Locate the cell with the specified text and output its [X, Y] center coordinate. 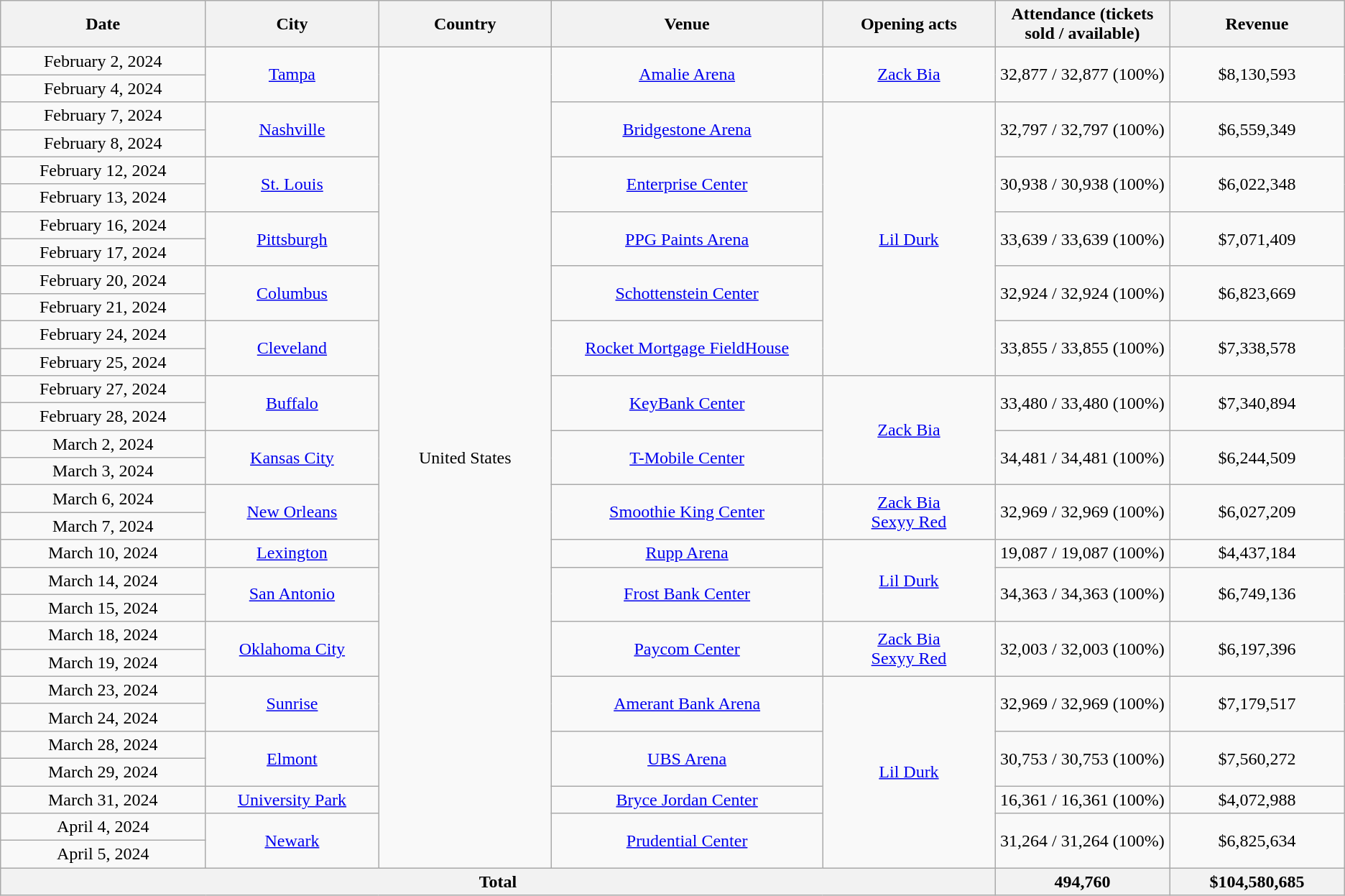
Columbus [292, 293]
16,361 / 16,361 (100%) [1082, 800]
34,363 / 34,363 (100%) [1082, 594]
T-Mobile Center [687, 458]
Revenue [1257, 24]
$7,071,409 [1257, 239]
$7,340,894 [1257, 403]
32,877 / 32,877 (100%) [1082, 75]
$6,244,509 [1257, 458]
$6,027,209 [1257, 512]
Attendance (tickets sold / available) [1082, 24]
Buffalo [292, 403]
19,087 / 19,087 (100%) [1082, 553]
Sunrise [292, 703]
City [292, 24]
San Antonio [292, 594]
$104,580,685 [1257, 882]
March 14, 2024 [103, 581]
PPG Paints Arena [687, 239]
March 2, 2024 [103, 444]
March 28, 2024 [103, 744]
Smoothie King Center [687, 512]
March 6, 2024 [103, 499]
February 25, 2024 [103, 361]
February 7, 2024 [103, 116]
Amerant Bank Arena [687, 703]
Amalie Arena [687, 75]
Oklahoma City [292, 649]
494,760 [1082, 882]
Nashville [292, 129]
$6,749,136 [1257, 594]
30,938 / 30,938 (100%) [1082, 184]
Opening acts [909, 24]
KeyBank Center [687, 403]
February 12, 2024 [103, 170]
33,480 / 33,480 (100%) [1082, 403]
32,924 / 32,924 (100%) [1082, 293]
February 17, 2024 [103, 252]
Total [498, 882]
Newark [292, 841]
$8,130,593 [1257, 75]
Paycom Center [687, 649]
33,639 / 33,639 (100%) [1082, 239]
Bryce Jordan Center [687, 800]
March 24, 2024 [103, 717]
Date [103, 24]
$7,338,578 [1257, 348]
United States [465, 458]
$4,437,184 [1257, 553]
Rupp Arena [687, 553]
February 20, 2024 [103, 280]
Elmont [292, 758]
Rocket Mortgage FieldHouse [687, 348]
$7,179,517 [1257, 703]
Schottenstein Center [687, 293]
30,753 / 30,753 (100%) [1082, 758]
$6,197,396 [1257, 649]
Prudential Center [687, 841]
33,855 / 33,855 (100%) [1082, 348]
Enterprise Center [687, 184]
31,264 / 31,264 (100%) [1082, 841]
February 8, 2024 [103, 143]
New Orleans [292, 512]
Bridgestone Arena [687, 129]
March 23, 2024 [103, 690]
February 21, 2024 [103, 307]
Cleveland [292, 348]
University Park [292, 800]
March 15, 2024 [103, 608]
Kansas City [292, 458]
April 5, 2024 [103, 854]
$6,825,634 [1257, 841]
February 28, 2024 [103, 417]
Frost Bank Center [687, 594]
March 7, 2024 [103, 526]
February 16, 2024 [103, 225]
February 27, 2024 [103, 389]
March 31, 2024 [103, 800]
February 4, 2024 [103, 88]
March 19, 2024 [103, 662]
Tampa [292, 75]
March 3, 2024 [103, 471]
32,797 / 32,797 (100%) [1082, 129]
$4,072,988 [1257, 800]
February 2, 2024 [103, 61]
April 4, 2024 [103, 827]
UBS Arena [687, 758]
St. Louis [292, 184]
Country [465, 24]
March 29, 2024 [103, 772]
Pittsburgh [292, 239]
March 18, 2024 [103, 635]
March 10, 2024 [103, 553]
34,481 / 34,481 (100%) [1082, 458]
$6,823,669 [1257, 293]
$7,560,272 [1257, 758]
Venue [687, 24]
February 13, 2024 [103, 198]
Lexington [292, 553]
February 24, 2024 [103, 334]
32,003 / 32,003 (100%) [1082, 649]
$6,559,349 [1257, 129]
$6,022,348 [1257, 184]
